Output the [x, y] coordinate of the center of the cell containing the given text.  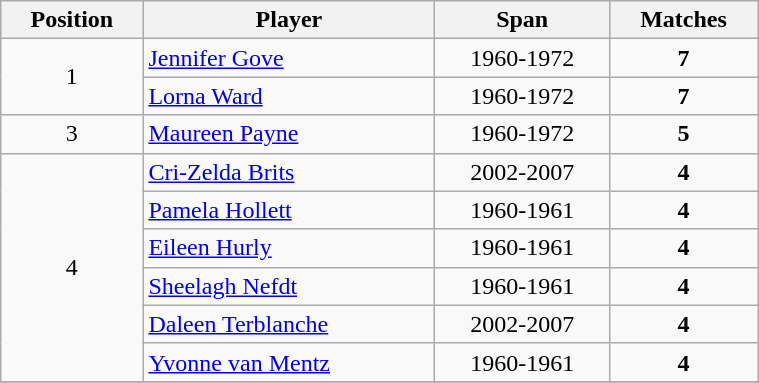
Maureen Payne [289, 134]
Player [289, 20]
Jennifer Gove [289, 58]
Yvonne van Mentz [289, 362]
Sheelagh Nefdt [289, 286]
1 [72, 77]
Position [72, 20]
Eileen Hurly [289, 248]
Lorna Ward [289, 96]
Pamela Hollett [289, 210]
3 [72, 134]
5 [683, 134]
Span [522, 20]
Cri-Zelda Brits [289, 172]
Daleen Terblanche [289, 324]
Matches [683, 20]
